Capture the cell that displays the provided text and extract its [X, Y] central coordinate. 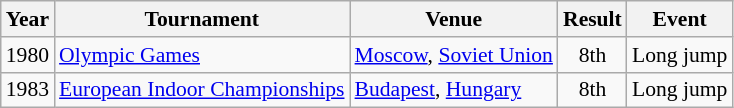
1980 [28, 55]
Budapest, Hungary [454, 90]
Moscow, Soviet Union [454, 55]
Tournament [202, 19]
1983 [28, 90]
Result [592, 19]
Event [680, 19]
Year [28, 19]
European Indoor Championships [202, 90]
Venue [454, 19]
Olympic Games [202, 55]
